Extract the [x, y] coordinate from the center of the cell holding the provided text.  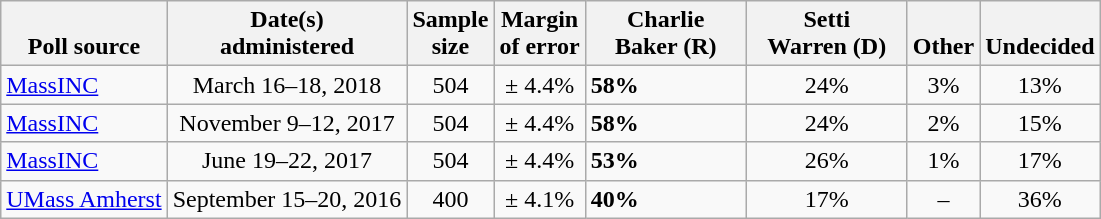
1% [943, 161]
September 15–20, 2016 [287, 199]
± 4.1% [540, 199]
Other [943, 34]
Date(s)administered [287, 34]
Undecided [1040, 34]
CharlieBaker (R) [666, 34]
November 9–12, 2017 [287, 123]
40% [666, 199]
– [943, 199]
3% [943, 85]
Samplesize [450, 34]
March 16–18, 2018 [287, 85]
53% [666, 161]
Marginof error [540, 34]
15% [1040, 123]
2% [943, 123]
13% [1040, 85]
UMass Amherst [84, 199]
36% [1040, 199]
26% [826, 161]
SettiWarren (D) [826, 34]
Poll source [84, 34]
400 [450, 199]
June 19–22, 2017 [287, 161]
